For the text-containing cell, return its midpoint in [X, Y] coordinate format. 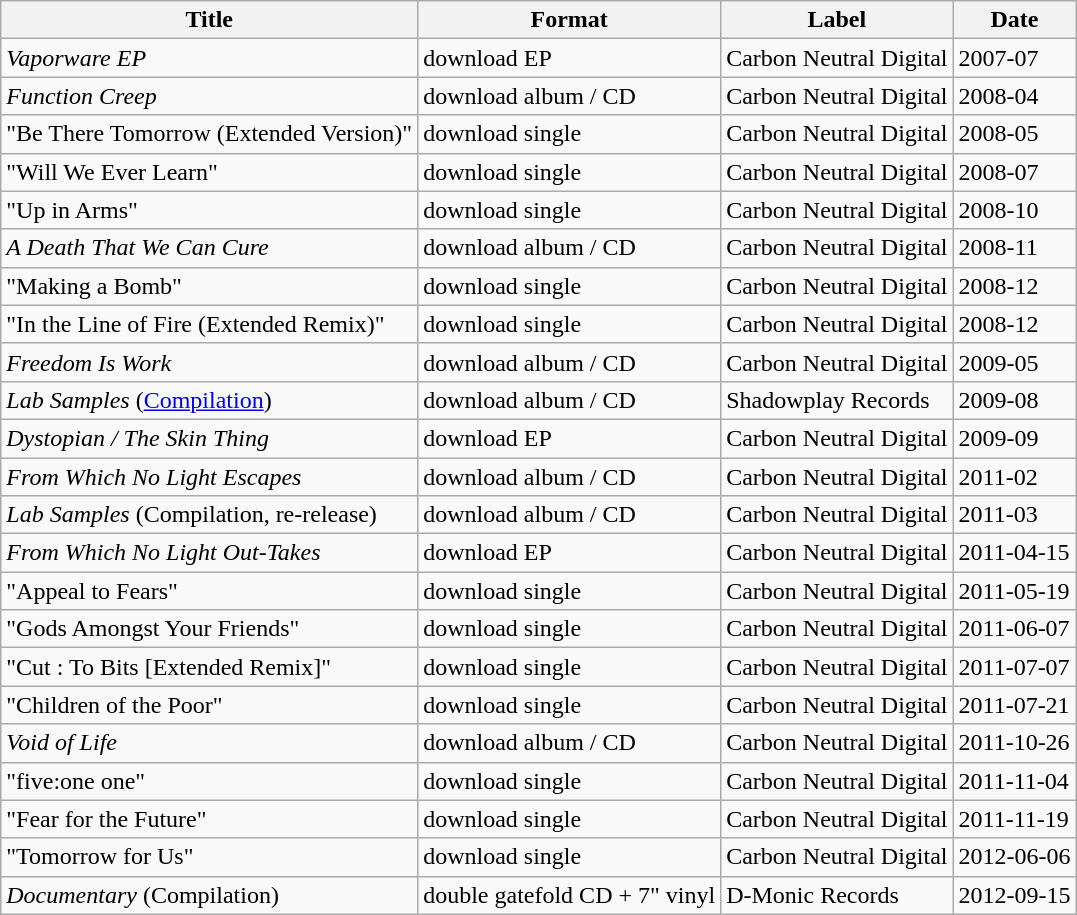
2011-02 [1014, 477]
Void of Life [210, 743]
2011-07-21 [1014, 705]
"Up in Arms" [210, 210]
2008-11 [1014, 248]
2012-09-15 [1014, 895]
Format [570, 20]
"In the Line of Fire (Extended Remix)" [210, 324]
2011-04-15 [1014, 553]
Freedom Is Work [210, 362]
2008-04 [1014, 96]
"Children of the Poor" [210, 705]
From Which No Light Escapes [210, 477]
2011-07-07 [1014, 667]
Date [1014, 20]
Label [837, 20]
2009-08 [1014, 400]
2008-07 [1014, 172]
2011-11-04 [1014, 781]
2007-07 [1014, 58]
2011-03 [1014, 515]
"Gods Amongst Your Friends" [210, 629]
D-Monic Records [837, 895]
2009-09 [1014, 438]
2009-05 [1014, 362]
"Will We Ever Learn" [210, 172]
"Making a Bomb" [210, 286]
2011-10-26 [1014, 743]
Vaporware EP [210, 58]
From Which No Light Out-Takes [210, 553]
"Fear for the Future" [210, 819]
Dystopian / The Skin Thing [210, 438]
A Death That We Can Cure [210, 248]
Lab Samples (Compilation) [210, 400]
2008-10 [1014, 210]
"Appeal to Fears" [210, 591]
2011-05-19 [1014, 591]
Title [210, 20]
2011-11-19 [1014, 819]
2008-05 [1014, 134]
2012-06-06 [1014, 857]
Documentary (Compilation) [210, 895]
"Be There Tomorrow (Extended Version)" [210, 134]
"Cut : To Bits [Extended Remix]" [210, 667]
Function Creep [210, 96]
Shadowplay Records [837, 400]
"Tomorrow for Us" [210, 857]
2011-06-07 [1014, 629]
double gatefold CD + 7" vinyl [570, 895]
"five:one one" [210, 781]
Lab Samples (Compilation, re-release) [210, 515]
